Extract the (x, y) coordinate from the center of the cell holding the provided text.  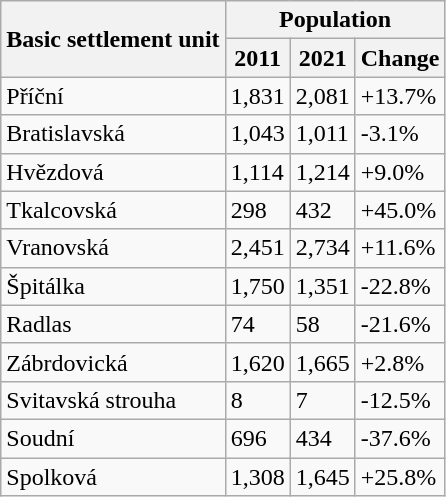
Tkalcovská (113, 210)
-12.5% (400, 400)
Hvězdová (113, 172)
432 (322, 210)
298 (258, 210)
434 (322, 438)
-21.6% (400, 324)
-37.6% (400, 438)
1,750 (258, 286)
+2.8% (400, 362)
1,831 (258, 96)
-22.8% (400, 286)
+13.7% (400, 96)
+25.8% (400, 477)
Population (335, 20)
Svitavská strouha (113, 400)
Příční (113, 96)
696 (258, 438)
Bratislavská (113, 134)
Špitálka (113, 286)
1,214 (322, 172)
1,620 (258, 362)
Vranovská (113, 248)
-3.1% (400, 134)
2,734 (322, 248)
1,043 (258, 134)
2,081 (322, 96)
74 (258, 324)
+11.6% (400, 248)
1,351 (322, 286)
1,114 (258, 172)
Zábrdovická (113, 362)
Change (400, 58)
2011 (258, 58)
2,451 (258, 248)
1,665 (322, 362)
8 (258, 400)
1,645 (322, 477)
+45.0% (400, 210)
Radlas (113, 324)
58 (322, 324)
Basic settlement unit (113, 39)
1,011 (322, 134)
Soudní (113, 438)
+9.0% (400, 172)
1,308 (258, 477)
2021 (322, 58)
7 (322, 400)
Spolková (113, 477)
